Find where the given text appears and provide that cell's center as (X, Y) coordinate. 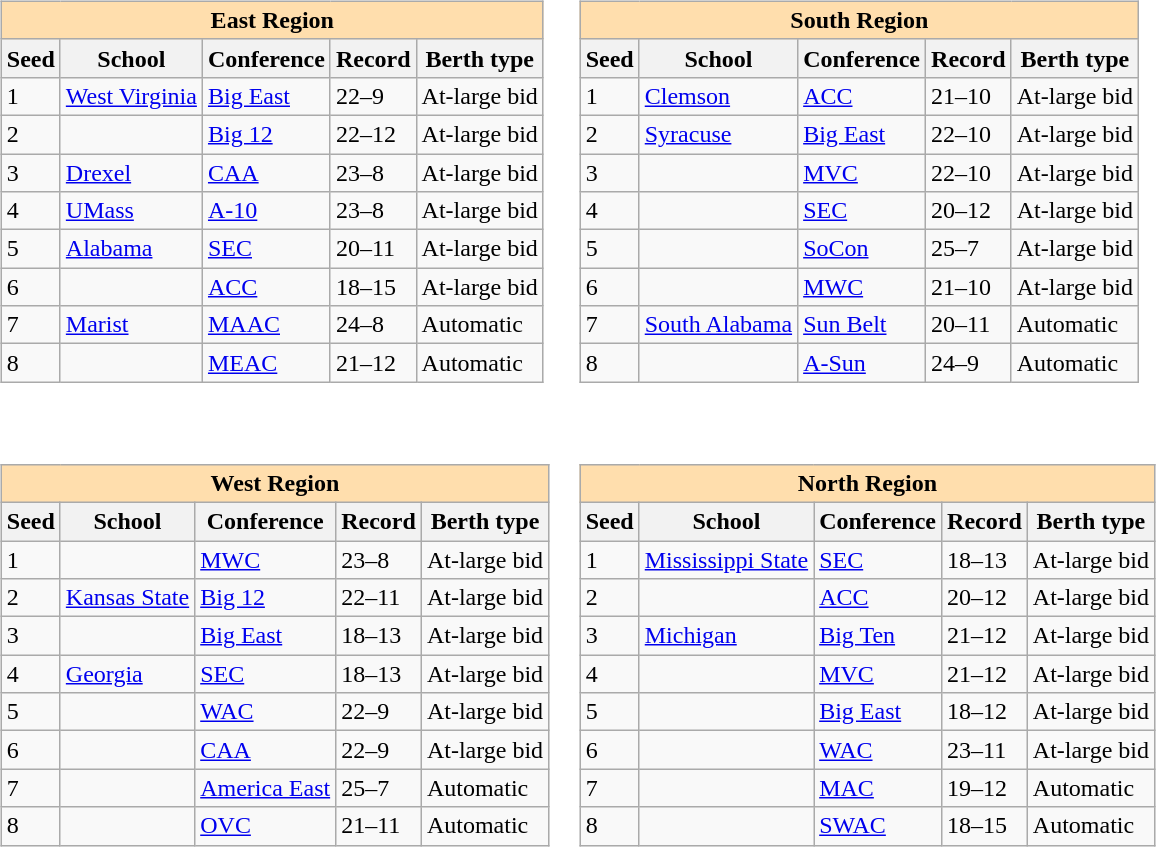
MEAC (266, 363)
Marist (131, 325)
21–11 (379, 826)
MAC (878, 788)
Drexel (131, 173)
SoCon (862, 249)
23–11 (985, 750)
MAAC (266, 325)
Syracuse (718, 134)
South Region (859, 20)
North Region (867, 483)
A-10 (266, 211)
East Region (272, 20)
Alabama (131, 249)
Big Ten (878, 636)
Georgia (127, 674)
UMass (131, 211)
Kansas State (127, 598)
Michigan (726, 636)
OVC (266, 826)
19–12 (985, 788)
West Region (274, 483)
America East (266, 788)
24–8 (373, 325)
22–12 (373, 134)
18–12 (985, 712)
SWAC (878, 826)
West Virginia (131, 96)
Mississippi State (726, 559)
24–9 (969, 363)
22–11 (379, 598)
Sun Belt (862, 325)
A-Sun (862, 363)
South Alabama (718, 325)
Clemson (718, 96)
